Find where the given text appears and provide that cell's center as (x, y) coordinate. 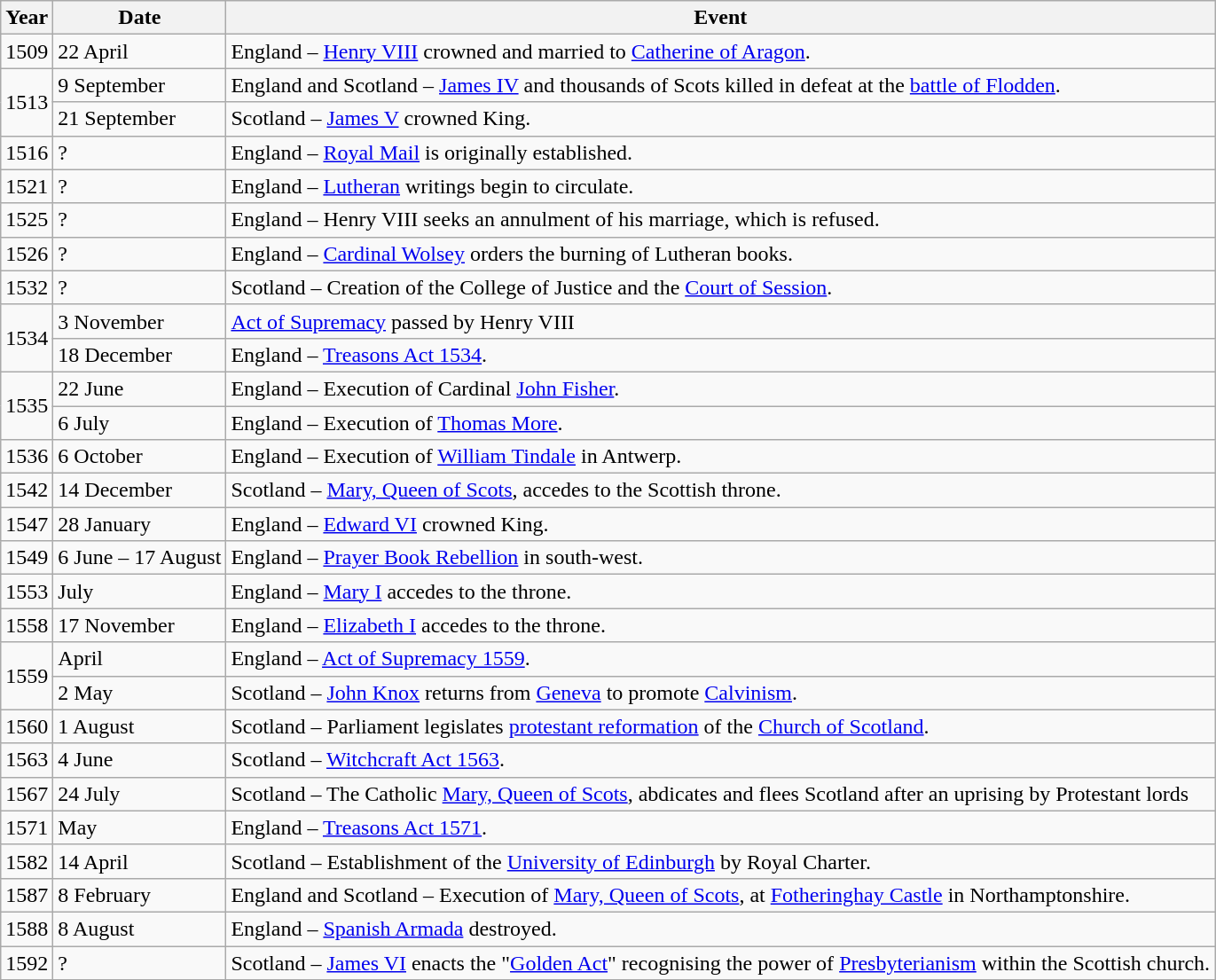
England – Royal Mail is originally established. (720, 153)
18 December (140, 355)
22 April (140, 51)
1532 (27, 287)
Scotland – James VI enacts the "Golden Act" recognising the power of Presbyterianism within the Scottish church. (720, 962)
3 November (140, 321)
England – Treasons Act 1571. (720, 827)
22 June (140, 388)
14 December (140, 490)
Event (720, 18)
England – Spanish Armada destroyed. (720, 929)
1 August (140, 726)
Scotland – Creation of the College of Justice and the Court of Session. (720, 287)
England – Execution of William Tindale in Antwerp. (720, 457)
14 April (140, 861)
1588 (27, 929)
1513 (27, 102)
England – Execution of Cardinal John Fisher. (720, 388)
1535 (27, 405)
1558 (27, 625)
England and Scotland – James IV and thousands of Scots killed in defeat at the battle of Flodden. (720, 85)
England – Prayer Book Rebellion in south-west. (720, 558)
England – Lutheran writings begin to circulate. (720, 186)
24 July (140, 794)
1536 (27, 457)
Scotland – Witchcraft Act 1563. (720, 760)
Scotland – Parliament legislates protestant reformation of the Church of Scotland. (720, 726)
Scotland – Mary, Queen of Scots, accedes to the Scottish throne. (720, 490)
Scotland – Establishment of the University of Edinburgh by Royal Charter. (720, 861)
1559 (27, 676)
Act of Supremacy passed by Henry VIII (720, 321)
1516 (27, 153)
28 January (140, 524)
Date (140, 18)
1592 (27, 962)
Scotland – The Catholic Mary, Queen of Scots, abdicates and flees Scotland after an uprising by Protestant lords (720, 794)
Scotland – James V crowned King. (720, 119)
1534 (27, 338)
2 May (140, 693)
England – Treasons Act 1534. (720, 355)
8 February (140, 895)
England – Act of Supremacy 1559. (720, 659)
Scotland – John Knox returns from Geneva to promote Calvinism. (720, 693)
England – Execution of Thomas More. (720, 423)
England – Mary I accedes to the throne. (720, 592)
6 July (140, 423)
6 June – 17 August (140, 558)
1521 (27, 186)
1525 (27, 220)
1571 (27, 827)
4 June (140, 760)
England – Edward VI crowned King. (720, 524)
Year (27, 18)
July (140, 592)
England – Henry VIII crowned and married to Catherine of Aragon. (720, 51)
1542 (27, 490)
1549 (27, 558)
1509 (27, 51)
1547 (27, 524)
9 September (140, 85)
England – Cardinal Wolsey orders the burning of Lutheran books. (720, 254)
1560 (27, 726)
8 August (140, 929)
1553 (27, 592)
21 September (140, 119)
1587 (27, 895)
6 October (140, 457)
1563 (27, 760)
1567 (27, 794)
England and Scotland – Execution of Mary, Queen of Scots, at Fotheringhay Castle in Northamptonshire. (720, 895)
May (140, 827)
1526 (27, 254)
1582 (27, 861)
England – Henry VIII seeks an annulment of his marriage, which is refused. (720, 220)
April (140, 659)
England – Elizabeth I accedes to the throne. (720, 625)
17 November (140, 625)
